Search for the cell housing the specified text and yield its (x, y) center coordinate. 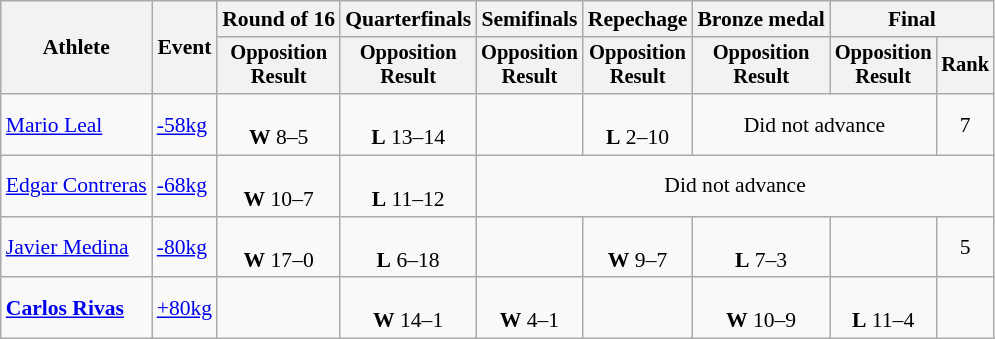
+80kg (184, 308)
Javier Medina (76, 248)
-58kg (184, 124)
Edgar Contreras (76, 186)
W 9–7 (638, 248)
Rank (965, 66)
Mario Leal (76, 124)
L 13–14 (408, 124)
Round of 16 (278, 19)
L 2–10 (638, 124)
-68kg (184, 186)
Semifinals (530, 19)
-80kg (184, 248)
Repechage (638, 19)
L 7–3 (760, 248)
L 11–4 (884, 308)
L 6–18 (408, 248)
L 11–12 (408, 186)
W 14–1 (408, 308)
Final (912, 19)
Event (184, 48)
7 (965, 124)
W 8–5 (278, 124)
W 10–9 (760, 308)
Athlete (76, 48)
Carlos Rivas (76, 308)
Quarterfinals (408, 19)
W 4–1 (530, 308)
W 10–7 (278, 186)
5 (965, 248)
W 17–0 (278, 248)
Bronze medal (760, 19)
